Return the (X, Y) coordinate for the center point of the cell that contains the specified text.  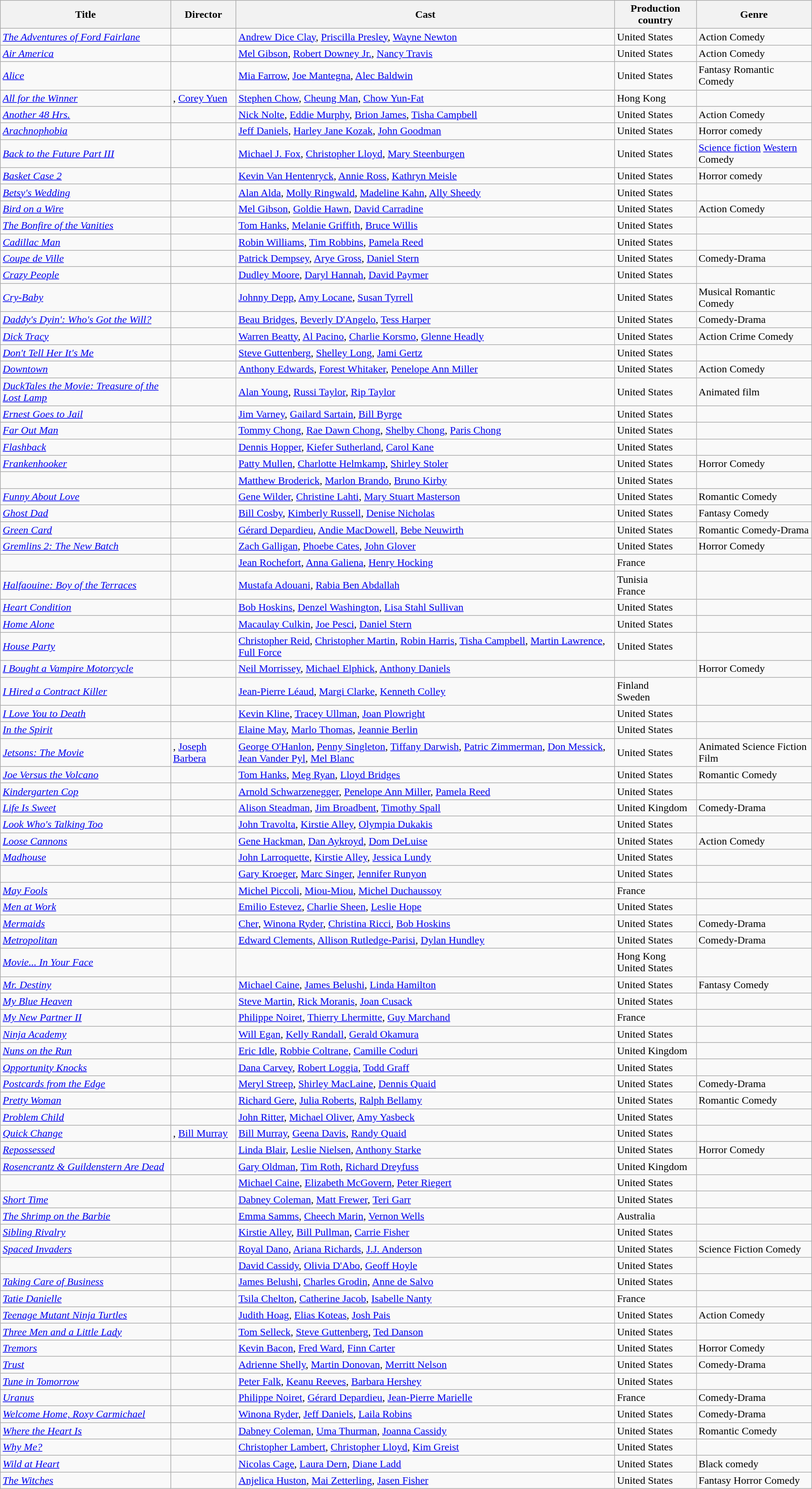
DuckTales the Movie: Treasure of the Lost Lamp (86, 391)
Gary Kroeger, Marc Singer, Jennifer Runyon (425, 874)
Alice (86, 76)
Mustafa Adouani, Rabia Ben Abdallah (425, 585)
Bird on a Wire (86, 209)
Tom Hanks, Melanie Griffith, Bruce Willis (425, 225)
Warren Beatty, Al Pacino, Charlie Korsmo, Glenne Headly (425, 336)
Michael J. Fox, Christopher Lloyd, Mary Steenburgen (425, 154)
Coupe de Ville (86, 259)
The Witches (86, 1480)
Michael Caine, James Belushi, Linda Hamilton (425, 985)
Alan Alda, Molly Ringwald, Madeline Kahn, Ally Sheedy (425, 192)
Kindergarten Cop (86, 791)
Alan Young, Russi Taylor, Rip Taylor (425, 391)
Tommy Chong, Rae Dawn Chong, Shelby Chong, Paris Chong (425, 431)
TunisiaFrance (655, 585)
Gérard Depardieu, Andie MacDowell, Bebe Neuwirth (425, 530)
Alison Steadman, Jim Broadbent, Timothy Spall (425, 808)
Kevin Bacon, Fred Ward, Finn Carter (425, 1348)
Emma Samms, Cheech Marin, Vernon Wells (425, 1216)
Meryl Streep, Shirley MacLaine, Dennis Quaid (425, 1084)
John Ritter, Michael Oliver, Amy Yasbeck (425, 1117)
Loose Cannons (86, 841)
Sibling Rivalry (86, 1233)
Will Egan, Kelly Randall, Gerald Okamura (425, 1034)
Production country (655, 15)
Steve Martin, Rick Moranis, Joan Cusack (425, 1001)
Dabney Coleman, Uma Thurman, Joanna Cassidy (425, 1431)
Andrew Dice Clay, Priscilla Presley, Wayne Newton (425, 37)
Black comedy (754, 1464)
Stephen Chow, Cheung Man, Chow Yun-Fat (425, 98)
Tune in Tomorrow (86, 1381)
Adrienne Shelly, Martin Donovan, Merritt Nelson (425, 1364)
Three Men and a Little Lady (86, 1331)
Hong Kong (655, 98)
Fantasy Romantic Comedy (754, 76)
Director (203, 15)
Eric Idle, Robbie Coltrane, Camille Coduri (425, 1051)
Jeff Daniels, Harley Jane Kozak, John Goodman (425, 131)
May Fools (86, 891)
Emilio Estevez, Charlie Sheen, Leslie Hope (425, 907)
Green Card (86, 530)
Tsila Chelton, Catherine Jacob, Isabelle Nanty (425, 1298)
Ninja Academy (86, 1034)
Jean Rochefort, Anna Galiena, Henry Hocking (425, 563)
Bill Murray, Geena Davis, Randy Quaid (425, 1134)
Philippe Noiret, Gérard Depardieu, Jean-Pierre Marielle (425, 1398)
Gene Hackman, Dan Aykroyd, Dom DeLuise (425, 841)
Problem Child (86, 1117)
Ghost Dad (86, 513)
Mr. Destiny (86, 985)
Johnny Depp, Amy Locane, Susan Tyrrell (425, 298)
Jean-Pierre Léaud, Margi Clarke, Kenneth Colley (425, 691)
Royal Dano, Ariana Richards, J.J. Anderson (425, 1249)
Anthony Edwards, Forest Whitaker, Penelope Ann Miller (425, 369)
Action Crime Comedy (754, 336)
My New Partner II (86, 1018)
Patrick Dempsey, Arye Gross, Daniel Stern (425, 259)
Richard Gere, Julia Roberts, Ralph Bellamy (425, 1100)
Mermaids (86, 924)
Animated Science Fiction Film (754, 753)
I Hired a Contract Killer (86, 691)
Spaced Invaders (86, 1249)
Nuns on the Run (86, 1051)
, Corey Yuen (203, 98)
Daddy's Dyin': Who's Got the Will? (86, 320)
Dabney Coleman, Matt Frewer, Teri Garr (425, 1200)
Kirstie Alley, Bill Pullman, Carrie Fisher (425, 1233)
John Travolta, Kirstie Alley, Olympia Dukakis (425, 824)
George O'Hanlon, Penny Singleton, Tiffany Darwish, Patric Zimmerman, Don Messick, Jean Vander Pyl, Mel Blanc (425, 753)
Elaine May, Marlo Thomas, Jeannie Berlin (425, 730)
Neil Morrissey, Michael Elphick, Anthony Daniels (425, 669)
Movie... In Your Face (86, 963)
Romantic Comedy-Drama (754, 530)
Crazy People (86, 275)
Rosencrantz & Guildenstern Are Dead (86, 1167)
Heart Condition (86, 608)
Repossessed (86, 1150)
Fantasy Horror Comedy (754, 1480)
Patty Mullen, Charlotte Helmkamp, Shirley Stoler (425, 463)
I Love You to Death (86, 713)
Steve Guttenberg, Shelley Long, Jami Gertz (425, 353)
Dudley Moore, Daryl Hannah, David Paymer (425, 275)
Pretty Woman (86, 1100)
Welcome Home, Roxy Carmichael (86, 1414)
Why Me? (86, 1447)
Zach Galligan, Phoebe Cates, John Glover (425, 546)
Judith Hoag, Elias Koteas, Josh Pais (425, 1315)
Christopher Lambert, Christopher Lloyd, Kim Greist (425, 1447)
Philippe Noiret, Thierry Lhermitte, Guy Marchand (425, 1018)
Downtown (86, 369)
Macaulay Culkin, Joe Pesci, Daniel Stern (425, 624)
Tom Selleck, Steve Guttenberg, Ted Danson (425, 1331)
Ernest Goes to Jail (86, 414)
The Adventures of Ford Fairlane (86, 37)
I Bought a Vampire Motorcycle (86, 669)
Back to the Future Part III (86, 154)
Bill Cosby, Kimberly Russell, Denise Nicholas (425, 513)
Kevin Kline, Tracey Ullman, Joan Plowright (425, 713)
Betsy's Wedding (86, 192)
Far Out Man (86, 431)
David Cassidy, Olivia D'Abo, Geoff Hoyle (425, 1265)
Tatie Danielle (86, 1298)
Mel Gibson, Goldie Hawn, David Carradine (425, 209)
Arachnophobia (86, 131)
Taking Care of Business (86, 1282)
Where the Heart Is (86, 1431)
Peter Falk, Keanu Reeves, Barbara Hershey (425, 1381)
My Blue Heaven (86, 1001)
Gremlins 2: The New Batch (86, 546)
Musical Romantic Comedy (754, 298)
Dana Carvey, Robert Loggia, Todd Graff (425, 1067)
, Joseph Barbera (203, 753)
Frankenhooker (86, 463)
House Party (86, 647)
Matthew Broderick, Marlon Brando, Bruno Kirby (425, 480)
Don't Tell Her It's Me (86, 353)
Joe Versus the Volcano (86, 775)
Winona Ryder, Jeff Daniels, Laila Robins (425, 1414)
Arnold Schwarzenegger, Penelope Ann Miller, Pamela Reed (425, 791)
, Bill Murray (203, 1134)
Mel Gibson, Robert Downey Jr., Nancy Travis (425, 53)
Dennis Hopper, Kiefer Sutherland, Carol Kane (425, 447)
In the Spirit (86, 730)
Opportunity Knocks (86, 1067)
Life Is Sweet (86, 808)
Anjelica Huston, Mai Zetterling, Jasen Fisher (425, 1480)
Animated film (754, 391)
Hong KongUnited States (655, 963)
Edward Clements, Allison Rutledge-Parisi, Dylan Hundley (425, 940)
Cast (425, 15)
Title (86, 15)
Short Time (86, 1200)
Michel Piccoli, Miou-Miou, Michel Duchaussoy (425, 891)
Another 48 Hrs. (86, 115)
Genre (754, 15)
Cry-Baby (86, 298)
Linda Blair, Leslie Nielsen, Anthony Starke (425, 1150)
Basket Case 2 (86, 176)
Cadillac Man (86, 242)
James Belushi, Charles Grodin, Anne de Salvo (425, 1282)
The Shrimp on the Barbie (86, 1216)
Beau Bridges, Beverly D'Angelo, Tess Harper (425, 320)
Dick Tracy (86, 336)
Michael Caine, Elizabeth McGovern, Peter Riegert (425, 1183)
Nick Nolte, Eddie Murphy, Brion James, Tisha Campbell (425, 115)
Halfaouine: Boy of the Terraces (86, 585)
The Bonfire of the Vanities (86, 225)
Robin Williams, Tim Robbins, Pamela Reed (425, 242)
Funny About Love (86, 496)
Postcards from the Edge (86, 1084)
Madhouse (86, 858)
Bob Hoskins, Denzel Washington, Lisa Stahl Sullivan (425, 608)
Trust (86, 1364)
Science fiction Western Comedy (754, 154)
Australia (655, 1216)
Jetsons: The Movie (86, 753)
Jim Varney, Gailard Sartain, Bill Byrge (425, 414)
Nicolas Cage, Laura Dern, Diane Ladd (425, 1464)
Tremors (86, 1348)
Metropolitan (86, 940)
Cher, Winona Ryder, Christina Ricci, Bob Hoskins (425, 924)
John Larroquette, Kirstie Alley, Jessica Lundy (425, 858)
Flashback (86, 447)
Home Alone (86, 624)
Wild at Heart (86, 1464)
Men at Work (86, 907)
Gene Wilder, Christine Lahti, Mary Stuart Masterson (425, 496)
Look Who's Talking Too (86, 824)
Mia Farrow, Joe Mantegna, Alec Baldwin (425, 76)
Tom Hanks, Meg Ryan, Lloyd Bridges (425, 775)
Kevin Van Hentenryck, Annie Ross, Kathryn Meisle (425, 176)
Science Fiction Comedy (754, 1249)
Christopher Reid, Christopher Martin, Robin Harris, Tisha Campbell, Martin Lawrence, Full Force (425, 647)
Gary Oldman, Tim Roth, Richard Dreyfuss (425, 1167)
Teenage Mutant Ninja Turtles (86, 1315)
FinlandSweden (655, 691)
All for the Winner (86, 98)
Uranus (86, 1398)
Quick Change (86, 1134)
Air America (86, 53)
